Determine the (X, Y) coordinate at the center of the cell enclosing the given text.  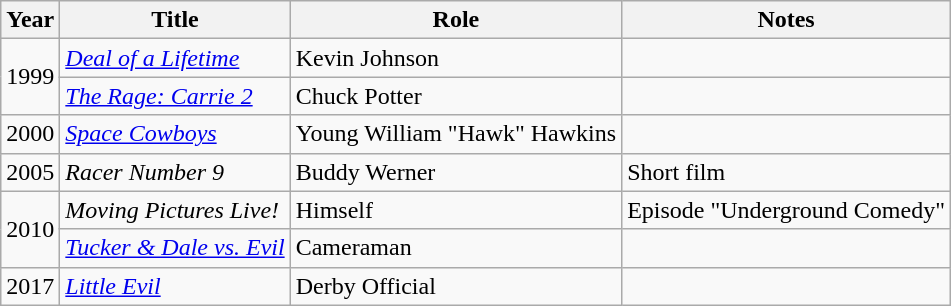
Moving Pictures Live! (175, 210)
Young William "Hawk" Hawkins (456, 134)
Derby Official (456, 286)
2017 (30, 286)
Notes (786, 20)
Racer Number 9 (175, 172)
Space Cowboys (175, 134)
Title (175, 20)
Tucker & Dale vs. Evil (175, 248)
2005 (30, 172)
Cameraman (456, 248)
Kevin Johnson (456, 58)
Chuck Potter (456, 96)
1999 (30, 77)
Little Evil (175, 286)
Short film (786, 172)
Year (30, 20)
Deal of a Lifetime (175, 58)
Buddy Werner (456, 172)
Himself (456, 210)
Role (456, 20)
The Rage: Carrie 2 (175, 96)
2010 (30, 229)
2000 (30, 134)
Episode "Underground Comedy" (786, 210)
